Pinpoint the cell where the given text exists, returning its (x, y) midpoint coordinate. 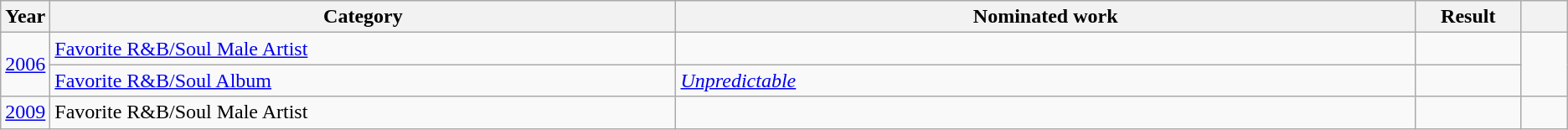
Unpredictable (1045, 81)
Category (364, 17)
Result (1467, 17)
Nominated work (1045, 17)
Favorite R&B/Soul Album (364, 81)
Year (25, 17)
2006 (25, 65)
2009 (25, 112)
